Return (X, Y) of the center of cell containing provided text 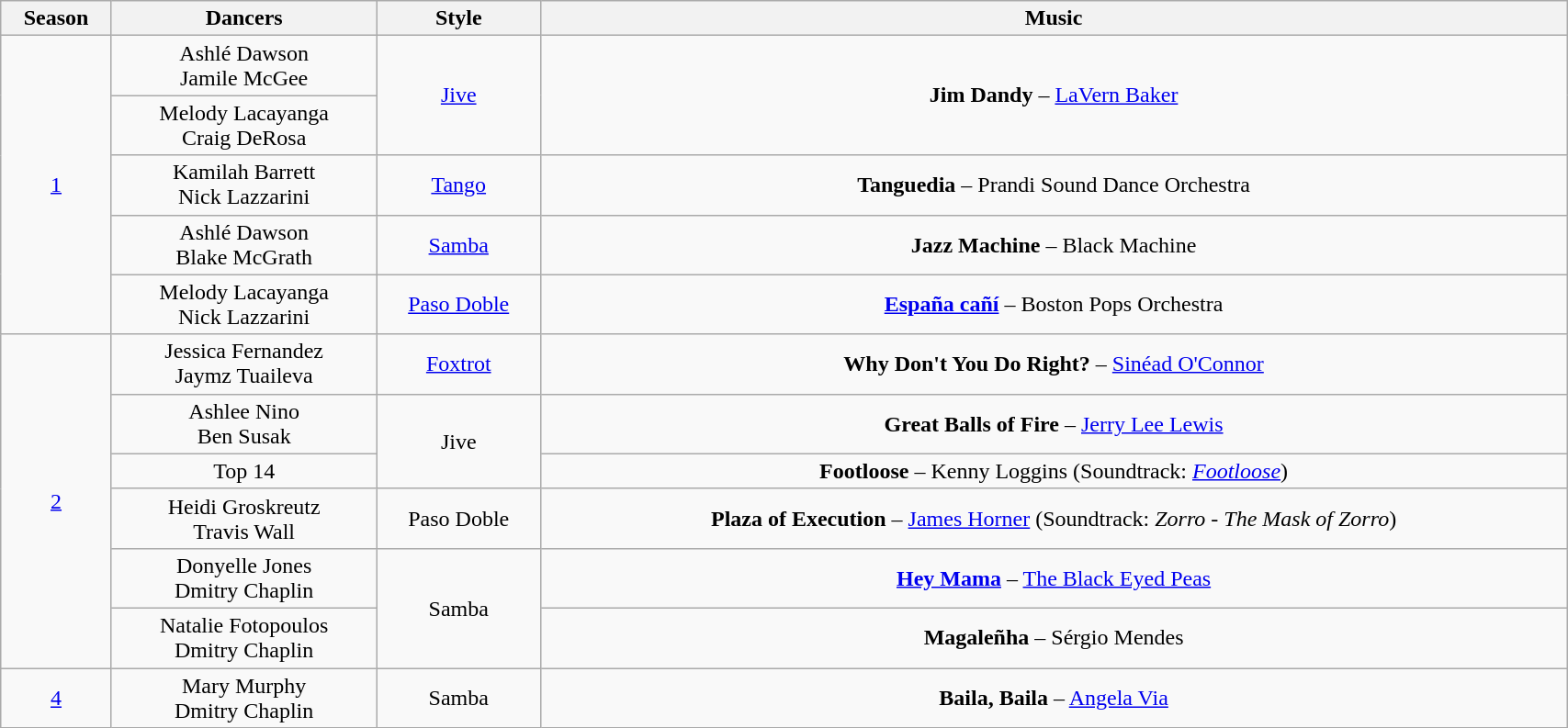
Season (57, 18)
1 (57, 185)
4 (57, 698)
Magaleñha – Sérgio Mendes (1055, 637)
Heidi GroskreutzTravis Wall (244, 518)
Baila, Baila – Angela Via (1055, 698)
Top 14 (244, 471)
Music (1055, 18)
Ashlé DawsonJamile McGee (244, 66)
Jim Dandy – LaVern Baker (1055, 95)
España cañí – Boston Pops Orchestra (1055, 305)
Foxtrot (459, 364)
Ashlee NinoBen Susak (244, 424)
Tanguedia – Prandi Sound Dance Orchestra (1055, 185)
Hey Mama – The Black Eyed Peas (1055, 578)
Melody LacayangaNick Lazzarini (244, 305)
2 (57, 501)
Natalie FotopoulosDmitry Chaplin (244, 637)
Dancers (244, 18)
Mary MurphyDmitry Chaplin (244, 698)
Donyelle JonesDmitry Chaplin (244, 578)
Why Don't You Do Right? – Sinéad O'Connor (1055, 364)
Tango (459, 185)
Ashlé DawsonBlake McGrath (244, 244)
Jazz Machine – Black Machine (1055, 244)
Kamilah BarrettNick Lazzarini (244, 185)
Plaza of Execution – James Horner (Soundtrack: Zorro - The Mask of Zorro) (1055, 518)
Style (459, 18)
Jessica FernandezJaymz Tuaileva (244, 364)
Footloose – Kenny Loggins (Soundtrack: Footloose) (1055, 471)
Melody LacayangaCraig DeRosa (244, 125)
Great Balls of Fire – Jerry Lee Lewis (1055, 424)
